Find where the given text appears and provide that cell's center as [X, Y] coordinate. 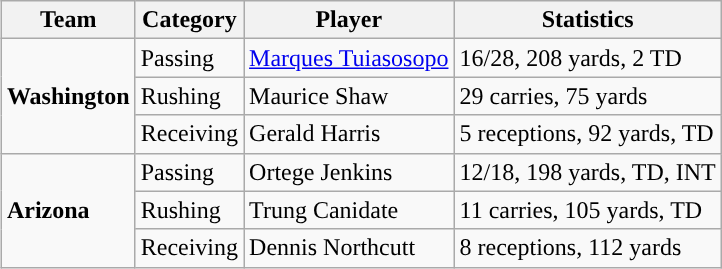
Washington [68, 96]
16/28, 208 yards, 2 TD [588, 58]
Dennis Northcutt [349, 248]
Player [349, 20]
Category [189, 20]
Maurice Shaw [349, 96]
Statistics [588, 20]
11 carries, 105 yards, TD [588, 210]
29 carries, 75 yards [588, 96]
Team [68, 20]
Marques Tuiasosopo [349, 58]
12/18, 198 yards, TD, INT [588, 172]
8 receptions, 112 yards [588, 248]
Trung Canidate [349, 210]
Arizona [68, 210]
5 receptions, 92 yards, TD [588, 134]
Gerald Harris [349, 134]
Ortege Jenkins [349, 172]
